Detect which cell encompasses the target text, then output its (x, y) center coordinate. 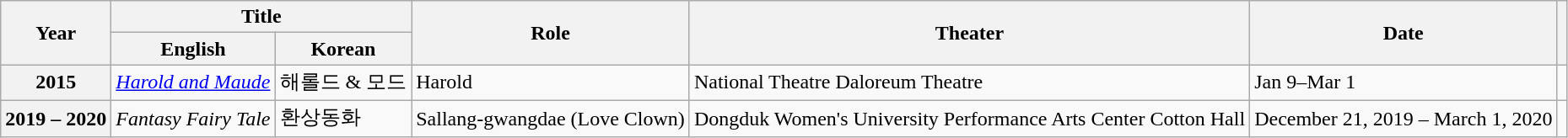
Harold (551, 82)
Jan 9–Mar 1 (1404, 82)
Sallang-gwangdae (Love Clown) (551, 118)
2015 (56, 82)
2019 – 2020 (56, 118)
Theater (969, 33)
Title (261, 17)
English (193, 49)
Harold and Maude (193, 82)
Korean (343, 49)
해롤드 & 모드 (343, 82)
December 21, 2019 – March 1, 2020 (1404, 118)
Dongduk Women's University Performance Arts Center Cotton Hall (969, 118)
Fantasy Fairy Tale (193, 118)
National Theatre Daloreum Theatre (969, 82)
Date (1404, 33)
Role (551, 33)
Year (56, 33)
환상동화 (343, 118)
